Pinpoint the cell where the given text exists, returning its [X, Y] midpoint coordinate. 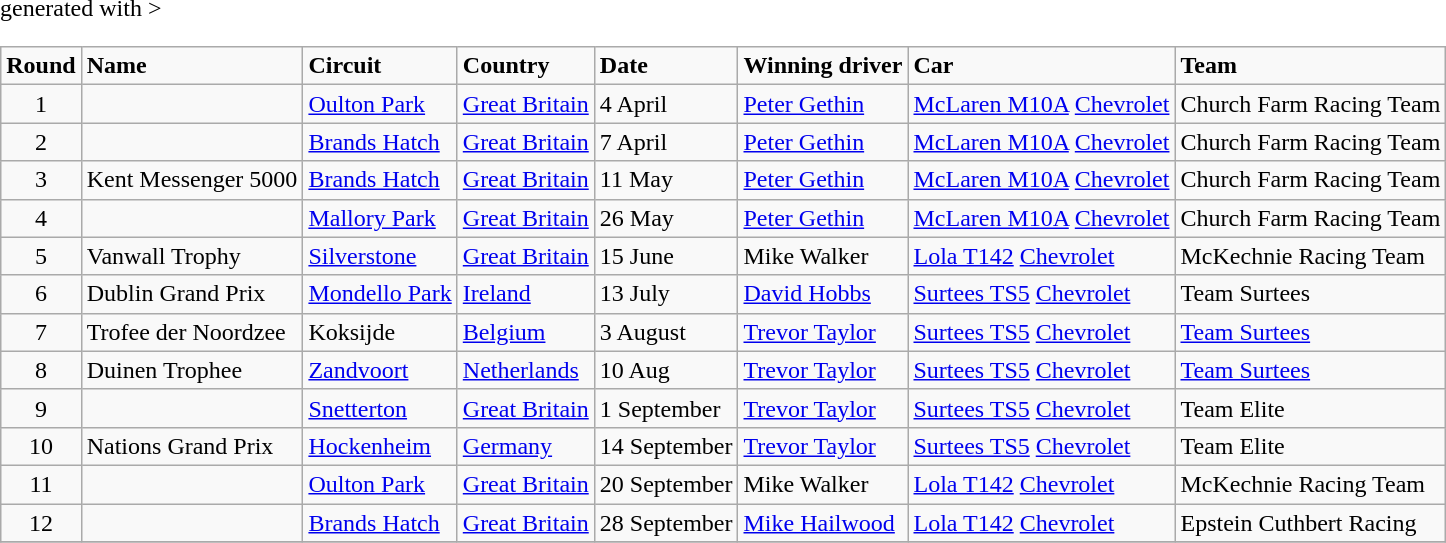
13 July [666, 294]
Netherlands [526, 370]
11 May [666, 180]
Mike Hailwood [823, 523]
10 [41, 446]
Circuit [380, 66]
Belgium [526, 332]
Koksijde [380, 332]
Vanwall Trophy [192, 256]
Ireland [526, 294]
28 September [666, 523]
Round [41, 66]
1 September [666, 408]
Duinen Trophee [192, 370]
2 [41, 142]
Dublin Grand Prix [192, 294]
Nations Grand Prix [192, 446]
Epstein Cuthbert Racing [1310, 523]
Mondello Park [380, 294]
10 Aug [666, 370]
5 [41, 256]
David Hobbs [823, 294]
Zandvoort [380, 370]
Germany [526, 446]
Silverstone [380, 256]
Name [192, 66]
Winning driver [823, 66]
8 [41, 370]
Date [666, 66]
12 [41, 523]
Snetterton [380, 408]
Car [1042, 66]
Hockenheim [380, 446]
20 September [666, 484]
6 [41, 294]
11 [41, 484]
14 September [666, 446]
4 [41, 218]
7 [41, 332]
9 [41, 408]
3 August [666, 332]
26 May [666, 218]
Country [526, 66]
Trofee der Noordzee [192, 332]
3 [41, 180]
4 April [666, 104]
1 [41, 104]
7 April [666, 142]
Mallory Park [380, 218]
Kent Messenger 5000 [192, 180]
Team [1310, 66]
15 June [666, 256]
